Pinpoint the cell where the given text exists, returning its (x, y) midpoint coordinate. 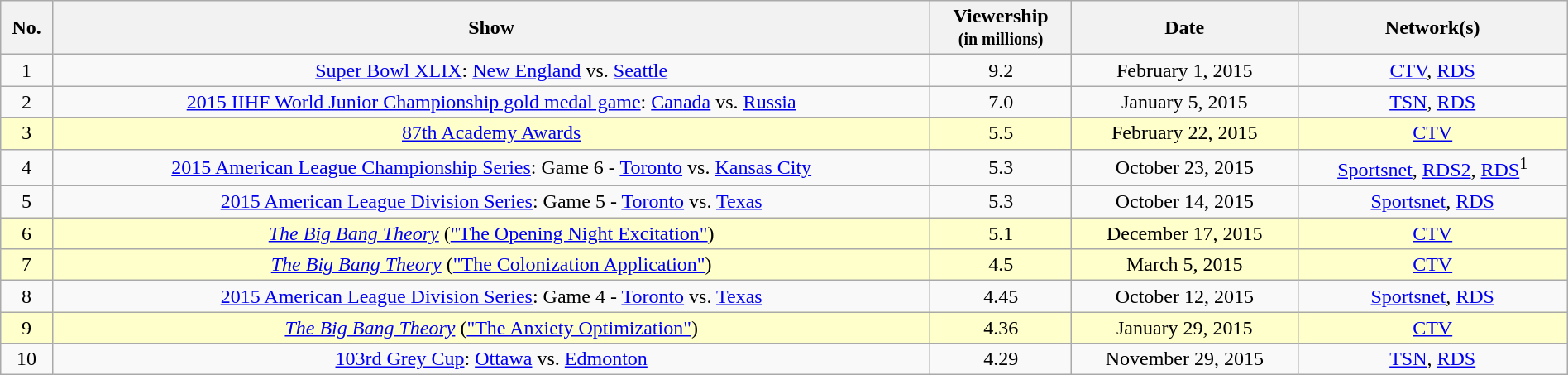
Sportsnet, RDS2, RDS1 (1432, 167)
October 14, 2015 (1184, 202)
2015 American League Division Series: Game 4 - Toronto vs. Texas (491, 296)
October 12, 2015 (1184, 296)
January 29, 2015 (1184, 328)
103rd Grey Cup: Ottawa vs. Edmonton (491, 359)
Show (491, 28)
10 (26, 359)
February 1, 2015 (1184, 70)
October 23, 2015 (1184, 167)
Network(s) (1432, 28)
4.29 (1001, 359)
CTV, RDS (1432, 70)
Date (1184, 28)
2015 IIHF World Junior Championship gold medal game: Canada vs. Russia (491, 102)
No. (26, 28)
December 17, 2015 (1184, 233)
Super Bowl XLIX: New England vs. Seattle (491, 70)
January 5, 2015 (1184, 102)
4.36 (1001, 328)
7 (26, 265)
9.2 (1001, 70)
8 (26, 296)
The Big Bang Theory ("The Colonization Application") (491, 265)
Viewership(in millions) (1001, 28)
5.5 (1001, 133)
7.0 (1001, 102)
6 (26, 233)
2015 American League Division Series: Game 5 - Toronto vs. Texas (491, 202)
9 (26, 328)
5.1 (1001, 233)
February 22, 2015 (1184, 133)
4 (26, 167)
3 (26, 133)
The Big Bang Theory ("The Anxiety Optimization") (491, 328)
2015 American League Championship Series: Game 6 - Toronto vs. Kansas City (491, 167)
March 5, 2015 (1184, 265)
The Big Bang Theory ("The Opening Night Excitation") (491, 233)
4.45 (1001, 296)
4.5 (1001, 265)
87th Academy Awards (491, 133)
November 29, 2015 (1184, 359)
2 (26, 102)
1 (26, 70)
5 (26, 202)
